Search for the cell housing the specified text and yield its (x, y) center coordinate. 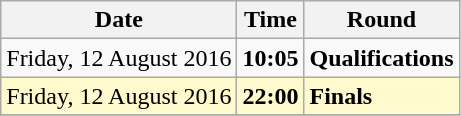
Finals (382, 96)
Qualifications (382, 58)
Time (270, 20)
10:05 (270, 58)
22:00 (270, 96)
Round (382, 20)
Date (119, 20)
